Locate the cell with the specified text and output its [x, y] center coordinate. 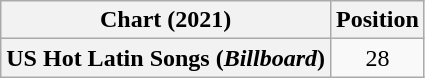
Chart (2021) [166, 20]
Position [378, 20]
28 [378, 58]
US Hot Latin Songs (Billboard) [166, 58]
